Identify which cell holds the provided text, then report its (x, y) central coordinate. 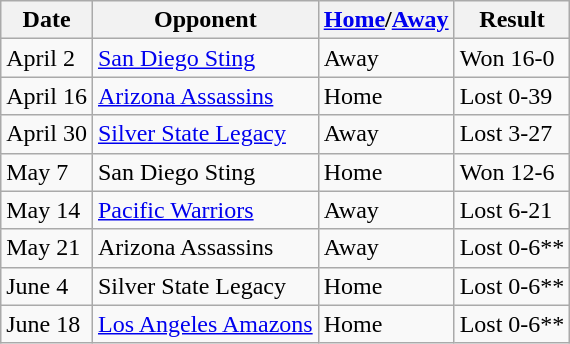
June 4 (47, 286)
May 21 (47, 248)
Date (47, 20)
Home/Away (386, 20)
April 30 (47, 134)
Lost 6-21 (512, 210)
Los Angeles Amazons (205, 324)
Won 16-0 (512, 58)
Lost 3-27 (512, 134)
Opponent (205, 20)
June 18 (47, 324)
April 2 (47, 58)
Lost 0-39 (512, 96)
April 16 (47, 96)
Won 12-6 (512, 172)
May 7 (47, 172)
Result (512, 20)
Pacific Warriors (205, 210)
May 14 (47, 210)
